Find where the given text appears and provide that cell's center as (x, y) coordinate. 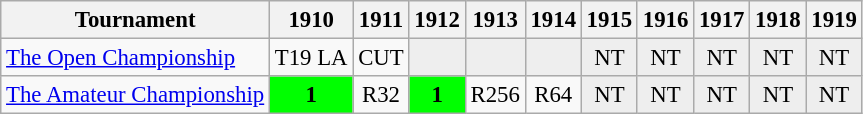
R64 (553, 95)
R32 (381, 95)
R256 (495, 95)
T19 LA (312, 58)
1913 (495, 20)
Tournament (136, 20)
1914 (553, 20)
1912 (437, 20)
1919 (834, 20)
1910 (312, 20)
CUT (381, 58)
1918 (778, 20)
The Open Championship (136, 58)
1911 (381, 20)
The Amateur Championship (136, 95)
1915 (609, 20)
1917 (722, 20)
1916 (665, 20)
